Locate the cell with the specified text and output its (x, y) center coordinate. 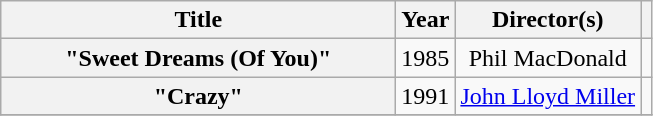
John Lloyd Miller (548, 96)
Phil MacDonald (548, 58)
Director(s) (548, 20)
Title (198, 20)
Year (426, 20)
1991 (426, 96)
"Crazy" (198, 96)
1985 (426, 58)
"Sweet Dreams (Of You)" (198, 58)
